Determine the [x, y] coordinate at the center of the cell enclosing the given text.  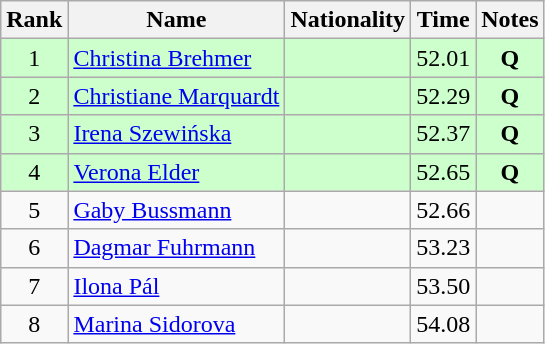
3 [34, 134]
Irena Szewińska [176, 134]
8 [34, 324]
7 [34, 286]
1 [34, 58]
2 [34, 96]
53.50 [444, 286]
Christiane Marquardt [176, 96]
52.37 [444, 134]
Nationality [348, 20]
Dagmar Fuhrmann [176, 248]
52.29 [444, 96]
54.08 [444, 324]
52.01 [444, 58]
Verona Elder [176, 172]
4 [34, 172]
Ilona Pál [176, 286]
52.66 [444, 210]
Marina Sidorova [176, 324]
5 [34, 210]
Christina Brehmer [176, 58]
Time [444, 20]
Gaby Bussmann [176, 210]
Notes [510, 20]
Name [176, 20]
Rank [34, 20]
53.23 [444, 248]
6 [34, 248]
52.65 [444, 172]
